Output the (X, Y) coordinate of the center of the cell containing the given text.  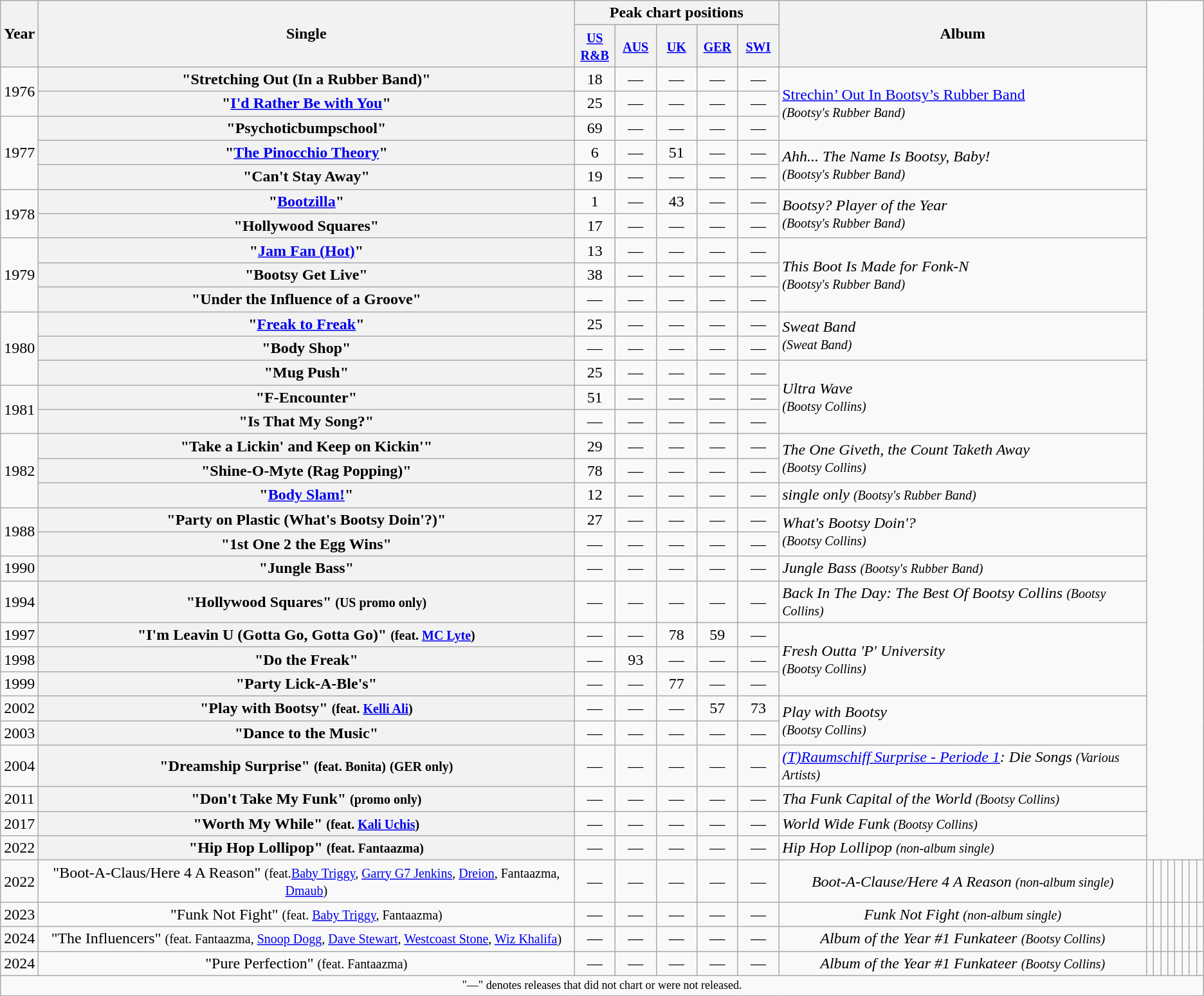
"Worth My While" (feat. Kali Uchis) (306, 824)
1997 (19, 635)
"Don't Take My Funk" (promo only) (306, 799)
"Dance to the Music" (306, 732)
"Pure Perfection" (feat. Fantaazma) (306, 963)
29 (595, 446)
1994 (19, 602)
"Party Lick-A-Ble's" (306, 684)
US R&B (595, 46)
Play with Bootsy(Bootsy Collins) (963, 720)
"Can't Stay Away" (306, 177)
Peak chart positions (677, 13)
Boot-A-Clause/Here 4 A Reason (non-album single) (963, 881)
"Hollywood Squares" (US promo only) (306, 602)
Hip Hop Lollipop (non-album single) (963, 848)
Fresh Outta 'P' University(Bootsy Collins) (963, 659)
Ultra Wave(Bootsy Collins) (963, 397)
2004 (19, 766)
"I'd Rather Be with You" (306, 104)
Back In The Day: The Best Of Bootsy Collins (Bootsy Collins) (963, 602)
93 (635, 659)
Bootsy? Player of the Year(Bootsy's Rubber Band) (963, 213)
"Shine-O-Myte (Rag Popping)" (306, 471)
59 (718, 635)
1 (595, 201)
2003 (19, 732)
"The Pinocchio Theory" (306, 152)
1980 (19, 348)
1979 (19, 275)
38 (595, 275)
43 (677, 201)
"Under the Influence of a Groove" (306, 299)
"Bootzilla" (306, 201)
SWI (758, 46)
6 (595, 152)
2017 (19, 824)
73 (758, 708)
1990 (19, 568)
This Boot Is Made for Fonk-N(Bootsy's Rubber Band) (963, 275)
"Stretching Out (In a Rubber Band)" (306, 79)
1998 (19, 659)
1988 (19, 532)
"Take a Lickin' and Keep on Kickin'" (306, 446)
"Funk Not Fight" (feat. Baby Triggy, Fantaazma) (306, 914)
2011 (19, 799)
"Jam Fan (Hot)" (306, 250)
Album (963, 33)
57 (718, 708)
2023 (19, 914)
"Mug Push" (306, 373)
1982 (19, 471)
Jungle Bass (Bootsy's Rubber Band) (963, 568)
(T)Raumschiff Surprise - Periode 1: Die Songs (Various Artists) (963, 766)
"Body Slam!" (306, 495)
"Bootsy Get Live" (306, 275)
What's Bootsy Doin'?(Bootsy Collins) (963, 532)
1976 (19, 91)
77 (677, 684)
"Do the Freak" (306, 659)
Ahh... The Name Is Bootsy, Baby!(Bootsy's Rubber Band) (963, 165)
1977 (19, 152)
Single (306, 33)
17 (595, 226)
AUS (635, 46)
1999 (19, 684)
19 (595, 177)
The One Giveth, the Count Taketh Away(Bootsy Collins) (963, 458)
World Wide Funk (Bootsy Collins) (963, 824)
Sweat Band(Sweat Band) (963, 336)
"Jungle Bass" (306, 568)
"Hollywood Squares" (306, 226)
1981 (19, 410)
Funk Not Fight (non-album single) (963, 914)
"Hip Hop Lollipop" (feat. Fantaazma) (306, 848)
"Play with Bootsy" (feat. Kelli Ali) (306, 708)
"Boot-A-Claus/Here 4 A Reason" (feat.Baby Triggy, Garry G7 Jenkins, Dreion, Fantaazma, Dmaub) (306, 881)
12 (595, 495)
69 (595, 128)
Tha Funk Capital of the World (Bootsy Collins) (963, 799)
GER (718, 46)
"Body Shop" (306, 349)
"Party on Plastic (What's Bootsy Doin'?)" (306, 520)
"Freak to Freak" (306, 323)
18 (595, 79)
"Psychoticbumpschool" (306, 128)
"Is That My Song?" (306, 422)
"I'm Leavin U (Gotta Go, Gotta Go)" (feat. MC Lyte) (306, 635)
Year (19, 33)
2002 (19, 708)
"Dreamship Surprise" (feat. Bonita) (GER only) (306, 766)
27 (595, 520)
"The Influencers" (feat. Fantaazma, Snoop Dogg, Dave Stewart, Westcoast Stone, Wiz Khalifa) (306, 939)
"F-Encounter" (306, 397)
"1st One 2 the Egg Wins" (306, 544)
13 (595, 250)
1978 (19, 213)
Strechin’ Out In Bootsy’s Rubber Band (Bootsy's Rubber Band) (963, 104)
single only (Bootsy's Rubber Band) (963, 495)
"—" denotes releases that did not chart or were not released. (602, 985)
UK (677, 46)
